Pinpoint the cell where the given text exists, returning its [x, y] midpoint coordinate. 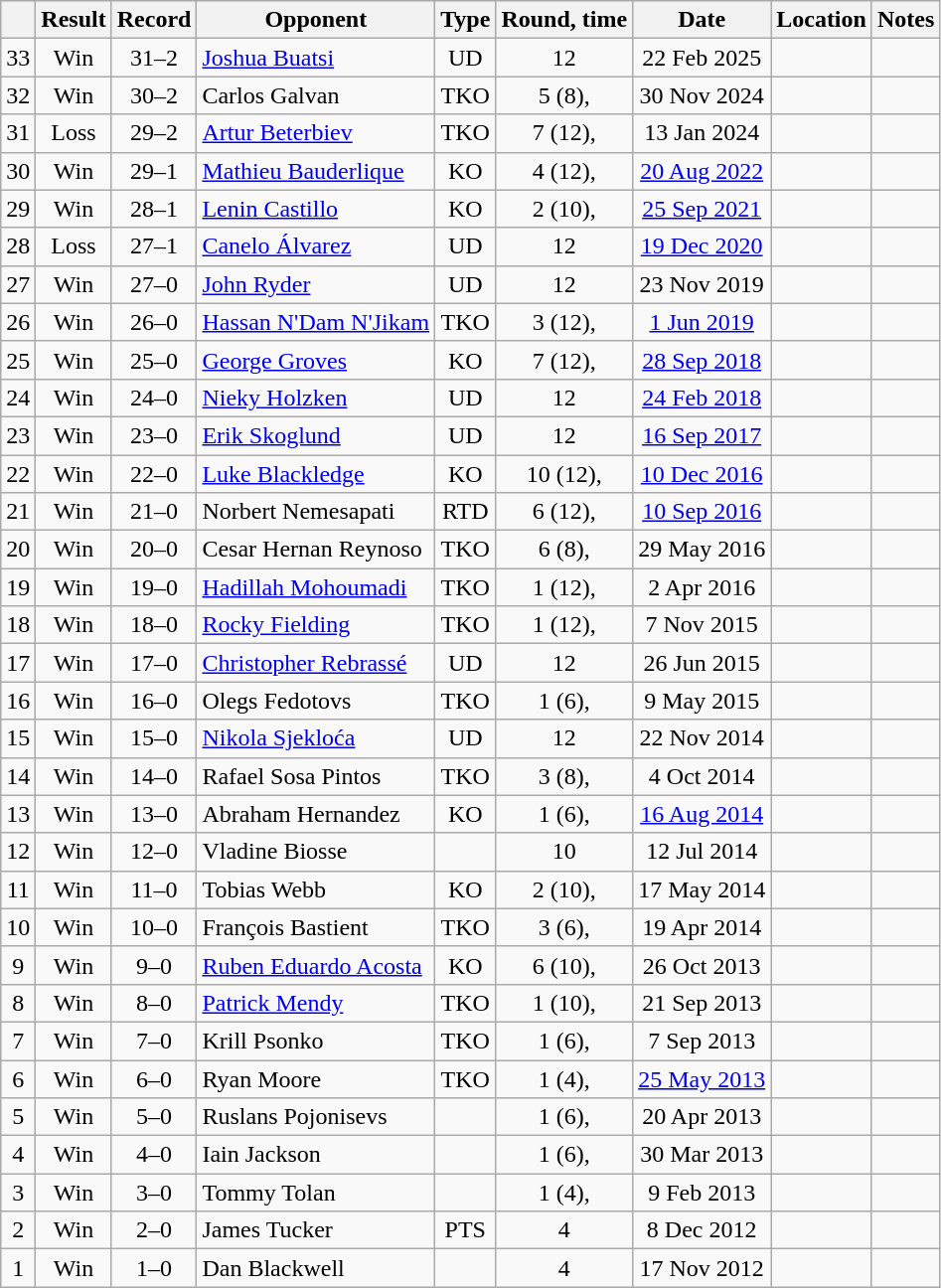
Carlos Galvan [316, 95]
9–0 [154, 965]
25 Sep 2021 [702, 209]
3 (6), [564, 927]
15 [18, 738]
6–0 [154, 1078]
Lenin Castillo [316, 209]
7–0 [154, 1041]
33 [18, 58]
6 [18, 1078]
30–2 [154, 95]
13 Jan 2024 [702, 133]
19 Apr 2014 [702, 927]
32 [18, 95]
25 May 2013 [702, 1078]
1–0 [154, 1268]
23 [18, 435]
3 [18, 1193]
29–1 [154, 171]
19–0 [154, 587]
Tommy Tolan [316, 1193]
Artur Beterbiev [316, 133]
20–0 [154, 550]
Rafael Sosa Pintos [316, 776]
Ryan Moore [316, 1078]
Rocky Fielding [316, 625]
Norbert Nemesapati [316, 512]
29 [18, 209]
John Ryder [316, 284]
18 [18, 625]
8–0 [154, 1003]
Location [822, 20]
10 (12), [564, 474]
Abraham Hernandez [316, 814]
Christopher Rebrassé [316, 663]
17 May 2014 [702, 889]
20 Apr 2013 [702, 1117]
30 Nov 2024 [702, 95]
16–0 [154, 701]
5 (8), [564, 95]
25 [18, 360]
21 [18, 512]
30 Mar 2013 [702, 1155]
7 Nov 2015 [702, 625]
1 Jun 2019 [702, 322]
13 [18, 814]
9 Feb 2013 [702, 1193]
Opponent [316, 20]
François Bastient [316, 927]
26 Jun 2015 [702, 663]
3 (8), [564, 776]
22–0 [154, 474]
12 Jul 2014 [702, 852]
10 Sep 2016 [702, 512]
1 (10), [564, 1003]
29–2 [154, 133]
17 Nov 2012 [702, 1268]
RTD [465, 512]
28–1 [154, 209]
2 Apr 2016 [702, 587]
5 [18, 1117]
Date [702, 20]
14 [18, 776]
30 [18, 171]
2 [18, 1230]
10–0 [154, 927]
11 [18, 889]
Vladine Biosse [316, 852]
5–0 [154, 1117]
26 Oct 2013 [702, 965]
23 Nov 2019 [702, 284]
13–0 [154, 814]
2–0 [154, 1230]
7 [18, 1041]
10 Dec 2016 [702, 474]
PTS [465, 1230]
4–0 [154, 1155]
28 Sep 2018 [702, 360]
21–0 [154, 512]
15–0 [154, 738]
Canelo Álvarez [316, 246]
1 [18, 1268]
Iain Jackson [316, 1155]
17 [18, 663]
22 [18, 474]
17–0 [154, 663]
Nieky Holzken [316, 398]
29 May 2016 [702, 550]
16 Aug 2014 [702, 814]
25–0 [154, 360]
Tobias Webb [316, 889]
Result [74, 20]
Patrick Mendy [316, 1003]
Dan Blackwell [316, 1268]
Hadillah Mohoumadi [316, 587]
31–2 [154, 58]
Olegs Fedotovs [316, 701]
22 Nov 2014 [702, 738]
Luke Blackledge [316, 474]
27 [18, 284]
26 [18, 322]
Record [154, 20]
20 Aug 2022 [702, 171]
23–0 [154, 435]
26–0 [154, 322]
3 (12), [564, 322]
James Tucker [316, 1230]
Ruslans Pojonisevs [316, 1117]
18–0 [154, 625]
8 [18, 1003]
8 Dec 2012 [702, 1230]
4 Oct 2014 [702, 776]
14–0 [154, 776]
24 [18, 398]
Type [465, 20]
Nikola Sjekloća [316, 738]
27–0 [154, 284]
George Groves [316, 360]
6 (8), [564, 550]
Mathieu Bauderlique [316, 171]
28 [18, 246]
Notes [905, 20]
Krill Psonko [316, 1041]
11–0 [154, 889]
24 Feb 2018 [702, 398]
Round, time [564, 20]
31 [18, 133]
Hassan N'Dam N'Jikam [316, 322]
19 Dec 2020 [702, 246]
Cesar Hernan Reynoso [316, 550]
9 May 2015 [702, 701]
Joshua Buatsi [316, 58]
16 Sep 2017 [702, 435]
3–0 [154, 1193]
19 [18, 587]
9 [18, 965]
22 Feb 2025 [702, 58]
27–1 [154, 246]
6 (12), [564, 512]
7 Sep 2013 [702, 1041]
21 Sep 2013 [702, 1003]
Erik Skoglund [316, 435]
24–0 [154, 398]
Ruben Eduardo Acosta [316, 965]
16 [18, 701]
20 [18, 550]
12–0 [154, 852]
6 (10), [564, 965]
4 (12), [564, 171]
